Provide the (x, y) coordinate of the cell's center where the given text is located.  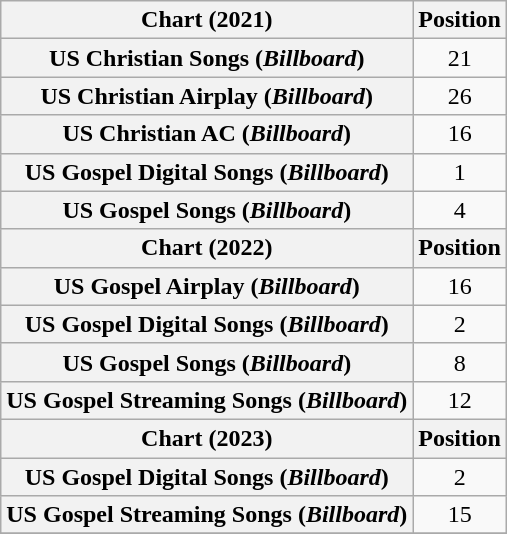
Chart (2021) (207, 20)
15 (460, 515)
12 (460, 400)
Chart (2023) (207, 438)
26 (460, 96)
21 (460, 58)
4 (460, 210)
US Christian Songs (Billboard) (207, 58)
1 (460, 172)
US Christian AC (Billboard) (207, 134)
Chart (2022) (207, 248)
US Christian Airplay (Billboard) (207, 96)
8 (460, 362)
US Gospel Airplay (Billboard) (207, 286)
